Locate the cell with the specified text and output its [X, Y] center coordinate. 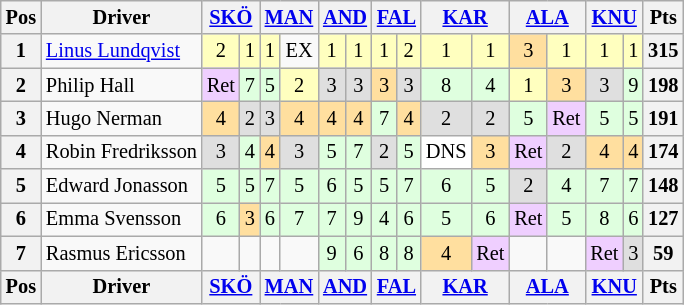
148 [663, 186]
174 [663, 152]
198 [663, 85]
Hugo Nerman [122, 118]
Linus Lundqvist [122, 51]
DNS [446, 152]
127 [663, 219]
Emma Svensson [122, 219]
59 [663, 253]
Edward Jonasson [122, 186]
Robin Fredriksson [122, 152]
EX [299, 51]
Rasmus Ericsson [122, 253]
191 [663, 118]
Philip Hall [122, 85]
315 [663, 51]
